Pinpoint the cell where the given text exists, returning its [X, Y] midpoint coordinate. 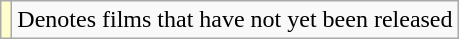
Denotes films that have not yet been released [235, 20]
